Detect which cell encompasses the target text, then output its (X, Y) center coordinate. 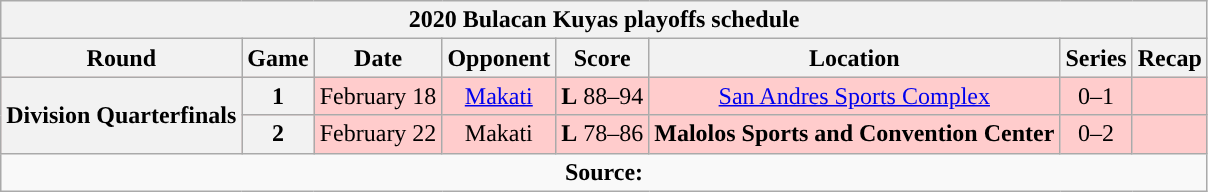
Recap (1170, 58)
Division Quarterfinals (122, 115)
L 88–94 (602, 96)
Round (122, 58)
0–1 (1096, 96)
San Andres Sports Complex (854, 96)
February 22 (378, 134)
February 18 (378, 96)
Location (854, 58)
0–2 (1096, 134)
Opponent (499, 58)
Series (1096, 58)
Game (278, 58)
Malolos Sports and Convention Center (854, 134)
L 78–86 (602, 134)
2020 Bulacan Kuyas playoffs schedule (604, 20)
Date (378, 58)
Source: (604, 172)
Score (602, 58)
2 (278, 134)
1 (278, 96)
